For the text-containing cell, return its midpoint in [X, Y] coordinate format. 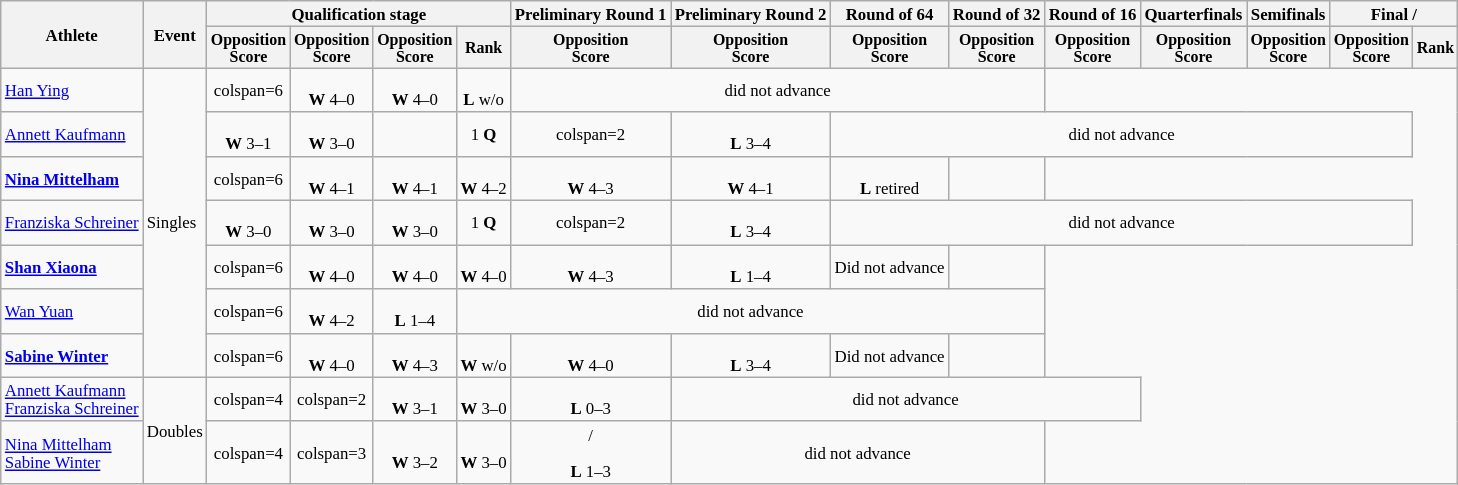
Qualification stage [359, 14]
Semifinals [1288, 14]
Doubles [175, 430]
Preliminary Round 1 [591, 14]
Final / [1394, 14]
L 0–3 [591, 399]
Annett KaufmannFranziska Schreiner [72, 399]
Event [175, 34]
colspan=3 [332, 453]
L w/o [483, 90]
Annett Kaufmann [72, 134]
Round of 64 [889, 14]
Round of 32 [997, 14]
/L 1–3 [591, 453]
Preliminary Round 2 [751, 14]
Singles [175, 222]
Sabine Winter [72, 355]
Han Ying [72, 90]
W 3–2 [414, 453]
Nina Mittelham [72, 178]
Athlete [72, 34]
W w/o [483, 355]
Franziska Schreiner [72, 223]
Shan Xiaona [72, 267]
Wan Yuan [72, 311]
Nina MittelhamSabine Winter [72, 453]
Round of 16 [1093, 14]
Quarterfinals [1193, 14]
L retired [889, 178]
